Return [x, y] of the center of cell containing provided text 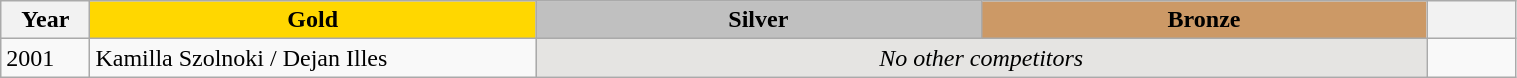
Gold [313, 20]
Bronze [1204, 20]
Silver [759, 20]
No other competitors [982, 58]
2001 [46, 58]
Kamilla Szolnoki / Dejan Illes [313, 58]
Year [46, 20]
